Return the [x, y] coordinate for the center point of the cell that contains the specified text.  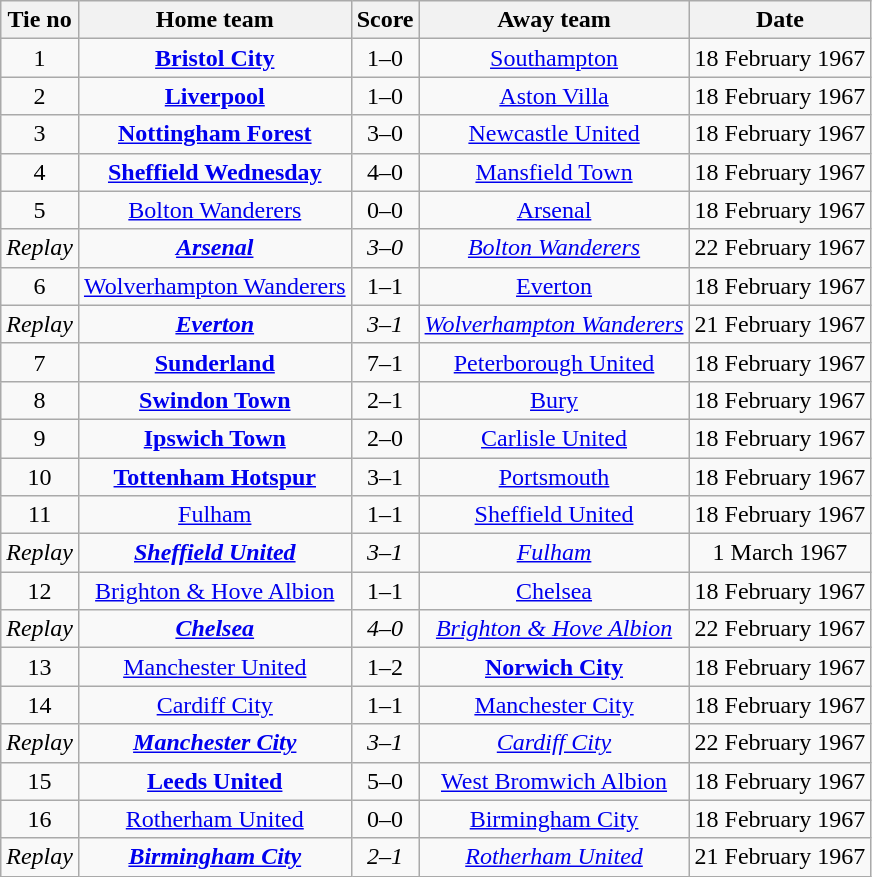
1 March 1967 [780, 553]
Aston Villa [554, 96]
14 [40, 705]
Swindon Town [214, 400]
Portsmouth [554, 477]
1 [40, 58]
Bury [554, 400]
5–0 [385, 781]
11 [40, 515]
Norwich City [554, 667]
4 [40, 172]
8 [40, 400]
15 [40, 781]
Score [385, 20]
12 [40, 591]
6 [40, 286]
Tie no [40, 20]
2 [40, 96]
Home team [214, 20]
Tottenham Hotspur [214, 477]
13 [40, 667]
West Bromwich Albion [554, 781]
2–0 [385, 438]
Ipswich Town [214, 438]
5 [40, 210]
Sunderland [214, 362]
1–2 [385, 667]
Date [780, 20]
7 [40, 362]
Sheffield Wednesday [214, 172]
Peterborough United [554, 362]
Away team [554, 20]
Manchester United [214, 667]
Newcastle United [554, 134]
Nottingham Forest [214, 134]
Southampton [554, 58]
Carlisle United [554, 438]
Bristol City [214, 58]
7–1 [385, 362]
9 [40, 438]
16 [40, 819]
Mansfield Town [554, 172]
3 [40, 134]
Leeds United [214, 781]
Liverpool [214, 96]
10 [40, 477]
